From the cell containing the given text, extract its center point as [x, y] coordinate. 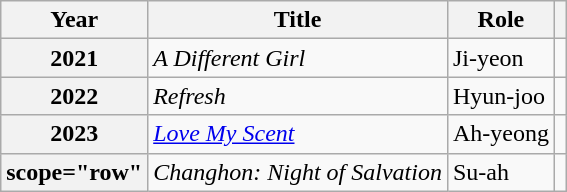
Refresh [298, 96]
Love My Scent [298, 134]
2022 [74, 96]
A Different Girl [298, 58]
2021 [74, 58]
Ah-yeong [500, 134]
Su-ah [500, 172]
Role [500, 20]
Changhon: Night of Salvation [298, 172]
2023 [74, 134]
Ji-yeon [500, 58]
Year [74, 20]
scope="row" [74, 172]
Hyun-joo [500, 96]
Title [298, 20]
